Search for the cell housing the specified text and yield its [x, y] center coordinate. 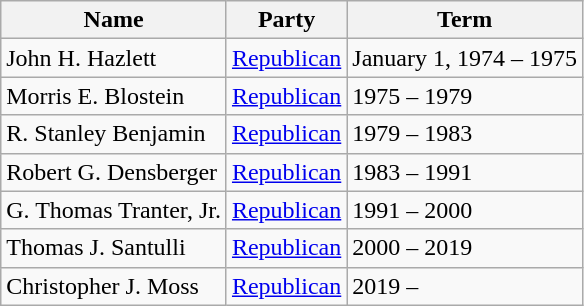
R. Stanley Benjamin [114, 134]
1975 – 1979 [465, 96]
Party [286, 20]
Name [114, 20]
John H. Hazlett [114, 58]
Term [465, 20]
2000 – 2019 [465, 248]
Morris E. Blostein [114, 96]
Thomas J. Santulli [114, 248]
G. Thomas Tranter, Jr. [114, 210]
Christopher J. Moss [114, 286]
2019 – [465, 286]
1983 – 1991 [465, 172]
1991 – 2000 [465, 210]
Robert G. Densberger [114, 172]
1979 – 1983 [465, 134]
January 1, 1974 – 1975 [465, 58]
